Provide the [x, y] coordinate of the cell's center where the given text is located.  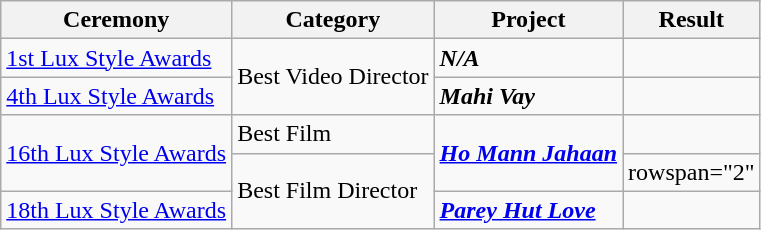
4th Lux Style Awards [116, 96]
1st Lux Style Awards [116, 58]
Ceremony [116, 20]
Ho Mann Jahaan [528, 153]
rowspan="2" [692, 172]
Project [528, 20]
Best Film Director [333, 191]
Mahi Vay [528, 96]
Result [692, 20]
Category [333, 20]
N/A [528, 58]
18th Lux Style Awards [116, 210]
Parey Hut Love [528, 210]
Best Video Director [333, 77]
Best Film [333, 134]
16th Lux Style Awards [116, 153]
